Pinpoint the cell where the given text exists, returning its (X, Y) midpoint coordinate. 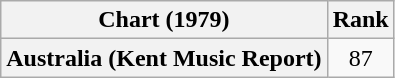
Chart (1979) (164, 20)
Australia (Kent Music Report) (164, 58)
Rank (360, 20)
87 (360, 58)
